Search for the cell housing the specified text and yield its (x, y) center coordinate. 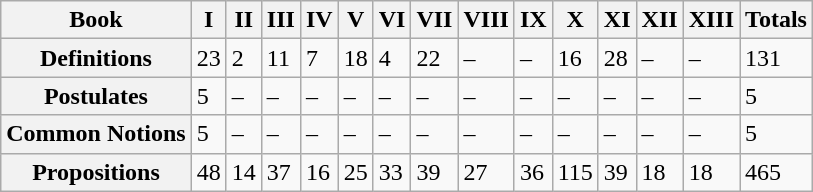
115 (575, 172)
48 (208, 172)
II (244, 20)
Definitions (96, 58)
Totals (776, 20)
Propositions (96, 172)
V (356, 20)
23 (208, 58)
465 (776, 172)
IV (319, 20)
Common Notions (96, 134)
14 (244, 172)
VII (434, 20)
22 (434, 58)
IX (533, 20)
XI (617, 20)
VI (392, 20)
XIII (711, 20)
III (280, 20)
2 (244, 58)
X (575, 20)
37 (280, 172)
28 (617, 58)
Postulates (96, 96)
I (208, 20)
VIII (486, 20)
XII (660, 20)
7 (319, 58)
25 (356, 172)
27 (486, 172)
33 (392, 172)
11 (280, 58)
Book (96, 20)
36 (533, 172)
4 (392, 58)
131 (776, 58)
